Capture the cell that displays the provided text and extract its (X, Y) central coordinate. 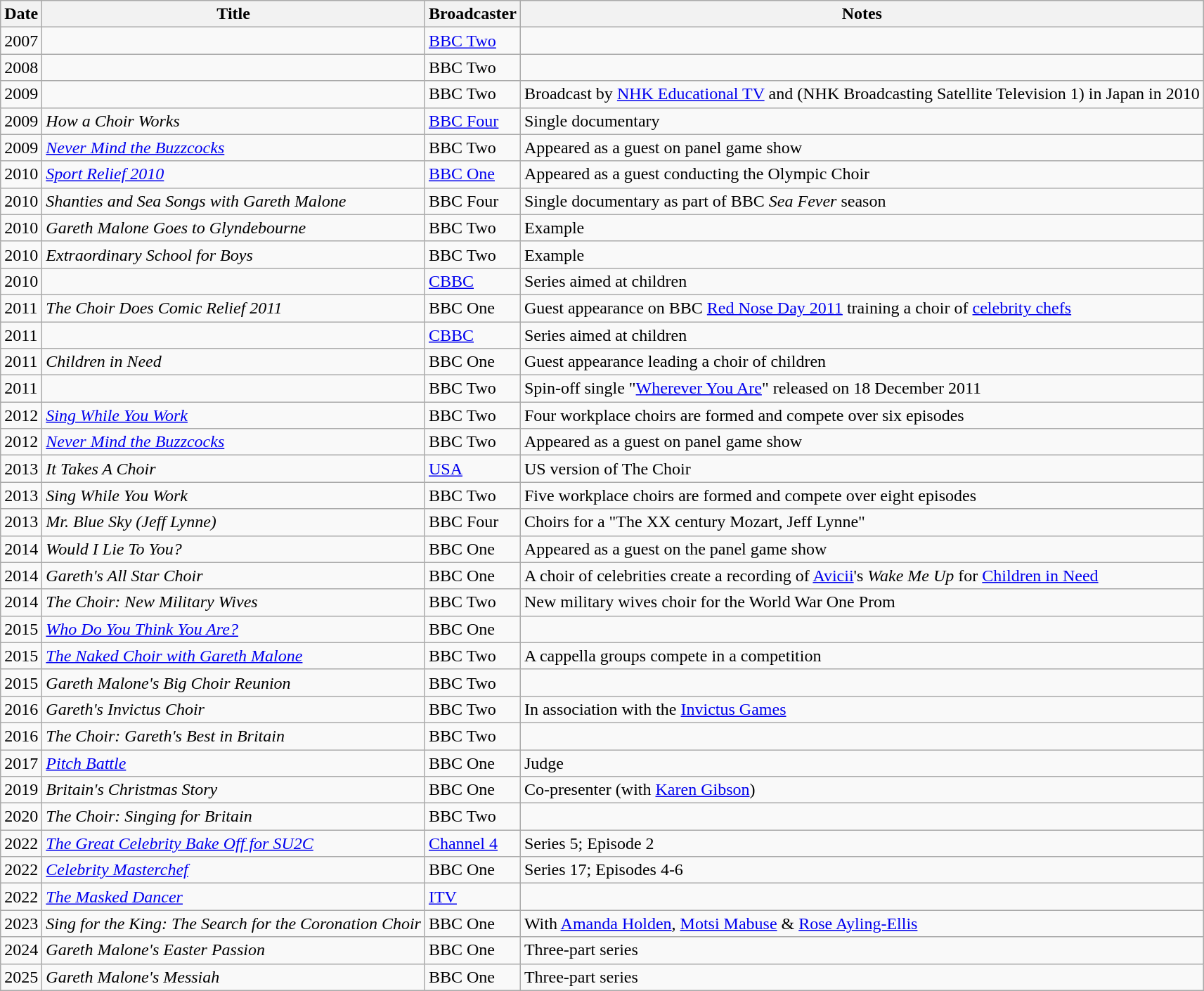
2025 (21, 977)
Would I Lie To You? (233, 549)
Single documentary (862, 121)
The Choir Does Comic Relief 2011 (233, 308)
2020 (21, 817)
Pitch Battle (233, 763)
2023 (21, 924)
2024 (21, 950)
Extraordinary School for Boys (233, 254)
Shanties and Sea Songs with Gareth Malone (233, 201)
Series 17; Episodes 4-6 (862, 870)
2019 (21, 790)
Broadcaster (472, 14)
Judge (862, 763)
Channel 4 (472, 843)
Who Do You Think You Are? (233, 629)
Notes (862, 14)
USA (472, 469)
Guest appearance on BBC Red Nose Day 2011 training a choir of celebrity chefs (862, 308)
Co-presenter (with Karen Gibson) (862, 790)
Five workplace choirs are formed and compete over eight episodes (862, 495)
Gareth Malone's Big Choir Reunion (233, 682)
A choir of celebrities create a recording of Avicii's Wake Me Up for Children in Need (862, 576)
Choirs for a "The XX century Mozart, Jeff Lynne" (862, 522)
2007 (21, 41)
Appeared as a guest conducting the Olympic Choir (862, 174)
Sport Relief 2010 (233, 174)
Date (21, 14)
The Naked Choir with Gareth Malone (233, 656)
The Choir: Singing for Britain (233, 817)
Gareth Malone Goes to Glyndebourne (233, 228)
Children in Need (233, 362)
In association with the Invictus Games (862, 709)
ITV (472, 897)
The Great Celebrity Bake Off for SU2C (233, 843)
Sing for the King: The Search for the Coronation Choir (233, 924)
The Masked Dancer (233, 897)
2017 (21, 763)
2008 (21, 67)
US version of The Choir (862, 469)
Mr. Blue Sky (Jeff Lynne) (233, 522)
How a Choir Works (233, 121)
New military wives choir for the World War One Prom (862, 602)
The Choir: New Military Wives (233, 602)
Title (233, 14)
Broadcast by NHK Educational TV and (NHK Broadcasting Satellite Television 1) in Japan in 2010 (862, 94)
Gareth's Invictus Choir (233, 709)
Four workplace choirs are formed and compete over six episodes (862, 415)
It Takes A Choir (233, 469)
Britain's Christmas Story (233, 790)
The Choir: Gareth's Best in Britain (233, 736)
Guest appearance leading a choir of children (862, 362)
A cappella groups compete in a competition (862, 656)
Appeared as a guest on the panel game show (862, 549)
Gareth Malone's Messiah (233, 977)
Single documentary as part of BBC Sea Fever season (862, 201)
With Amanda Holden, Motsi Mabuse & Rose Ayling-Ellis (862, 924)
Gareth's All Star Choir (233, 576)
Series 5; Episode 2 (862, 843)
Spin-off single "Wherever You Are" released on 18 December 2011 (862, 389)
Gareth Malone's Easter Passion (233, 950)
Celebrity Masterchef (233, 870)
